For the text-containing cell, return its midpoint in (x, y) coordinate format. 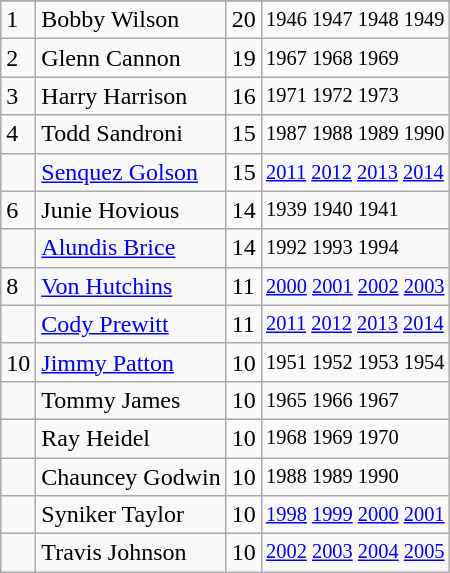
2002 2003 2004 2005 (355, 553)
1998 1999 2000 2001 (355, 515)
Jimmy Patton (131, 362)
4 (18, 134)
3 (18, 96)
Von Hutchins (131, 286)
19 (244, 58)
Ray Heidel (131, 438)
1 (18, 20)
16 (244, 96)
1988 1989 1990 (355, 477)
Junie Hovious (131, 210)
Chauncey Godwin (131, 477)
20 (244, 20)
1965 1966 1967 (355, 400)
Alundis Brice (131, 248)
Todd Sandroni (131, 134)
1971 1972 1973 (355, 96)
1951 1952 1953 1954 (355, 362)
6 (18, 210)
Senquez Golson (131, 172)
Glenn Cannon (131, 58)
Tommy James (131, 400)
2 (18, 58)
8 (18, 286)
Bobby Wilson (131, 20)
1939 1940 1941 (355, 210)
Syniker Taylor (131, 515)
1987 1988 1989 1990 (355, 134)
1946 1947 1948 1949 (355, 20)
Harry Harrison (131, 96)
1968 1969 1970 (355, 438)
1992 1993 1994 (355, 248)
1967 1968 1969 (355, 58)
2000 2001 2002 2003 (355, 286)
Cody Prewitt (131, 324)
Travis Johnson (131, 553)
